Return the (x, y) coordinate for the center point of the cell that contains the specified text.  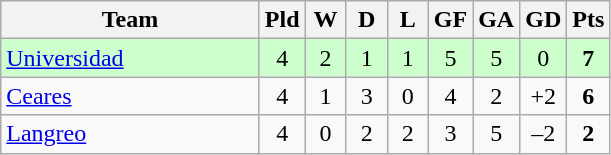
+2 (544, 96)
–2 (544, 134)
Team (130, 20)
Universidad (130, 58)
Langreo (130, 134)
6 (588, 96)
GD (544, 20)
GF (450, 20)
GA (496, 20)
Pld (282, 20)
L (408, 20)
7 (588, 58)
W (326, 20)
Pts (588, 20)
Ceares (130, 96)
D (366, 20)
